Extract the [X, Y] coordinate from the center of the cell holding the provided text.  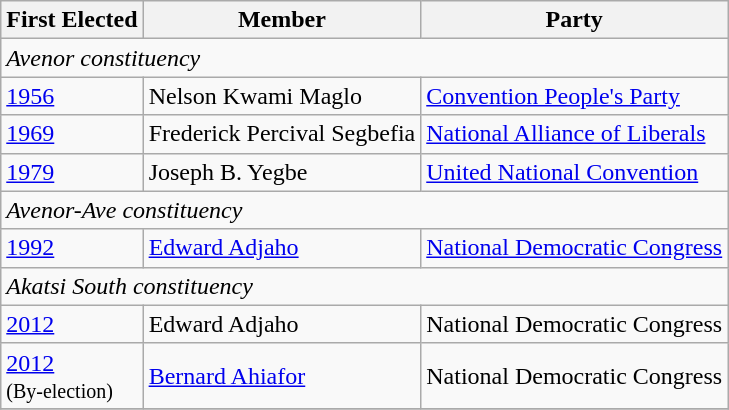
Avenor-Ave constituency [364, 210]
1979 [72, 172]
Frederick Percival Segbefia [282, 134]
Avenor constituency [364, 58]
Convention People's Party [574, 96]
Member [282, 20]
1969 [72, 134]
Bernard Ahiafor [282, 376]
United National Convention [574, 172]
1992 [72, 248]
1956 [72, 96]
Party [574, 20]
Nelson Kwami Maglo [282, 96]
2012(By-election) [72, 376]
2012 [72, 324]
National Alliance of Liberals [574, 134]
Joseph B. Yegbe [282, 172]
First Elected [72, 20]
Akatsi South constituency [364, 286]
